Identify which cell holds the provided text, then report its [x, y] central coordinate. 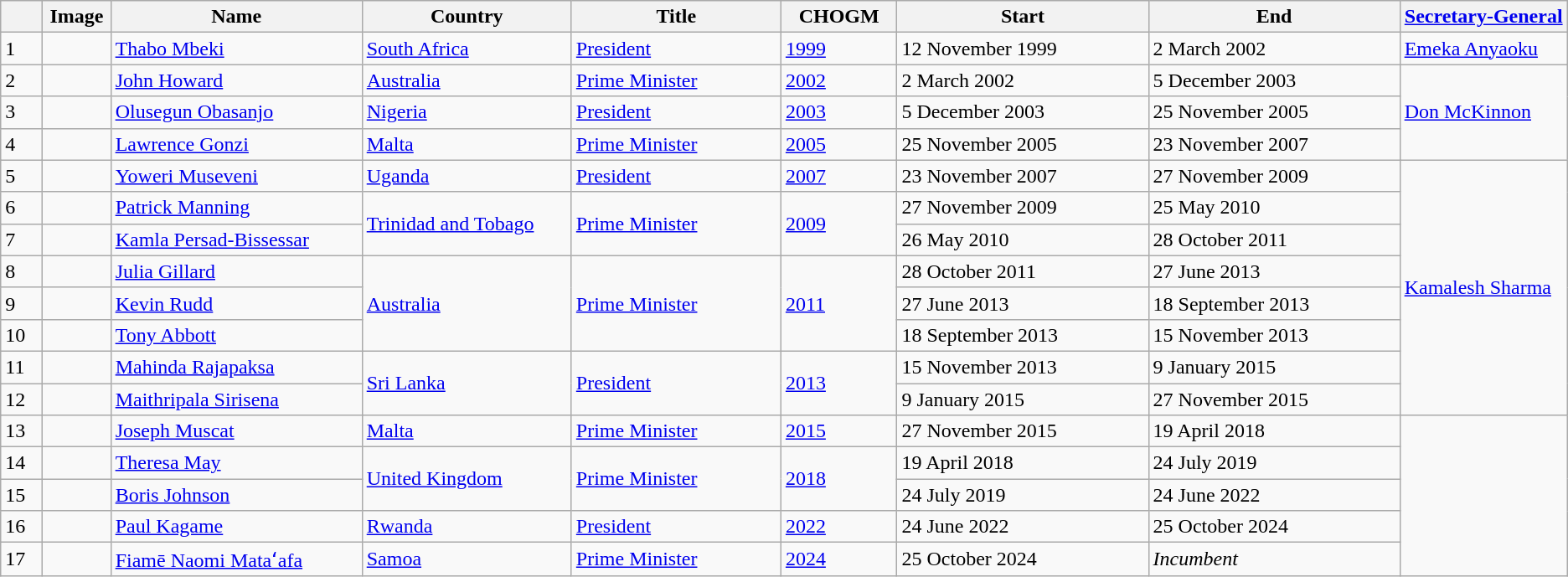
2024 [839, 559]
12 November 1999 [1023, 49]
2022 [839, 527]
17 [22, 559]
Kamla Persad-Bissessar [236, 240]
Thabo Mbeki [236, 49]
Start [1023, 17]
1999 [839, 49]
CHOGM [839, 17]
Kevin Rudd [236, 303]
12 [22, 399]
13 [22, 431]
Patrick Manning [236, 208]
Samoa [467, 559]
Joseph Muscat [236, 431]
14 [22, 463]
2011 [839, 303]
End [1274, 17]
11 [22, 367]
Boris Johnson [236, 495]
2018 [839, 479]
Title [676, 17]
Don McKinnon [1483, 112]
7 [22, 240]
Name [236, 17]
Lawrence Gonzi [236, 144]
Fiamē Naomi Mataʻafa [236, 559]
Secretary-General [1483, 17]
Image [77, 17]
26 May 2010 [1023, 240]
United Kingdom [467, 479]
South Africa [467, 49]
Incumbent [1274, 559]
3 [22, 112]
Rwanda [467, 527]
16 [22, 527]
Kamalesh Sharma [1483, 287]
2005 [839, 144]
Theresa May [236, 463]
Nigeria [467, 112]
John Howard [236, 80]
Paul Kagame [236, 527]
2002 [839, 80]
2013 [839, 383]
Yoweri Museveni [236, 176]
Uganda [467, 176]
Country [467, 17]
2003 [839, 112]
2009 [839, 224]
Tony Abbott [236, 335]
2007 [839, 176]
Trinidad and Tobago [467, 224]
Maithripala Sirisena [236, 399]
4 [22, 144]
Mahinda Rajapaksa [236, 367]
1 [22, 49]
6 [22, 208]
9 [22, 303]
15 [22, 495]
Emeka Anyaoku [1483, 49]
Julia Gillard [236, 271]
Olusegun Obasanjo [236, 112]
2015 [839, 431]
8 [22, 271]
25 May 2010 [1274, 208]
Sri Lanka [467, 383]
10 [22, 335]
5 [22, 176]
2 [22, 80]
